Pinpoint the cell where the given text exists, returning its [X, Y] midpoint coordinate. 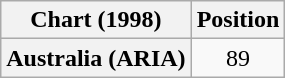
89 [238, 58]
Australia (ARIA) [96, 58]
Chart (1998) [96, 20]
Position [238, 20]
